Find where the given text appears and provide that cell's center as [x, y] coordinate. 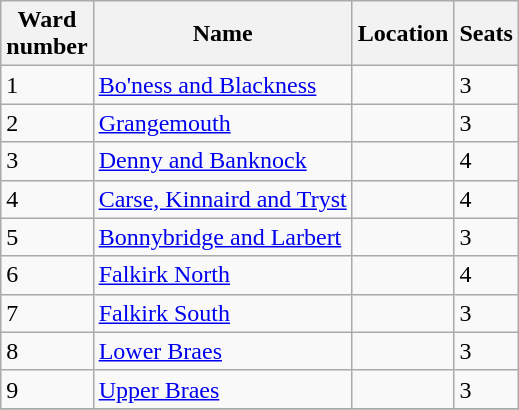
Bonnybridge and Larbert [222, 237]
Wardnumber [47, 34]
5 [47, 237]
7 [47, 313]
Location [403, 34]
8 [47, 351]
Seats [486, 34]
Falkirk South [222, 313]
Name [222, 34]
Carse, Kinnaird and Tryst [222, 199]
Bo'ness and Blackness [222, 85]
Upper Braes [222, 389]
Falkirk North [222, 275]
Lower Braes [222, 351]
Grangemouth [222, 123]
6 [47, 275]
9 [47, 389]
Denny and Banknock [222, 161]
2 [47, 123]
1 [47, 85]
